For the text-containing cell, return its midpoint in (x, y) coordinate format. 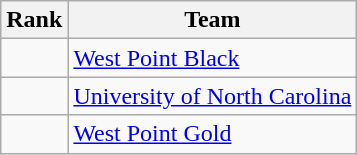
University of North Carolina (212, 96)
Rank (34, 20)
West Point Black (212, 58)
Team (212, 20)
West Point Gold (212, 134)
